Identify which cell holds the provided text, then report its (x, y) central coordinate. 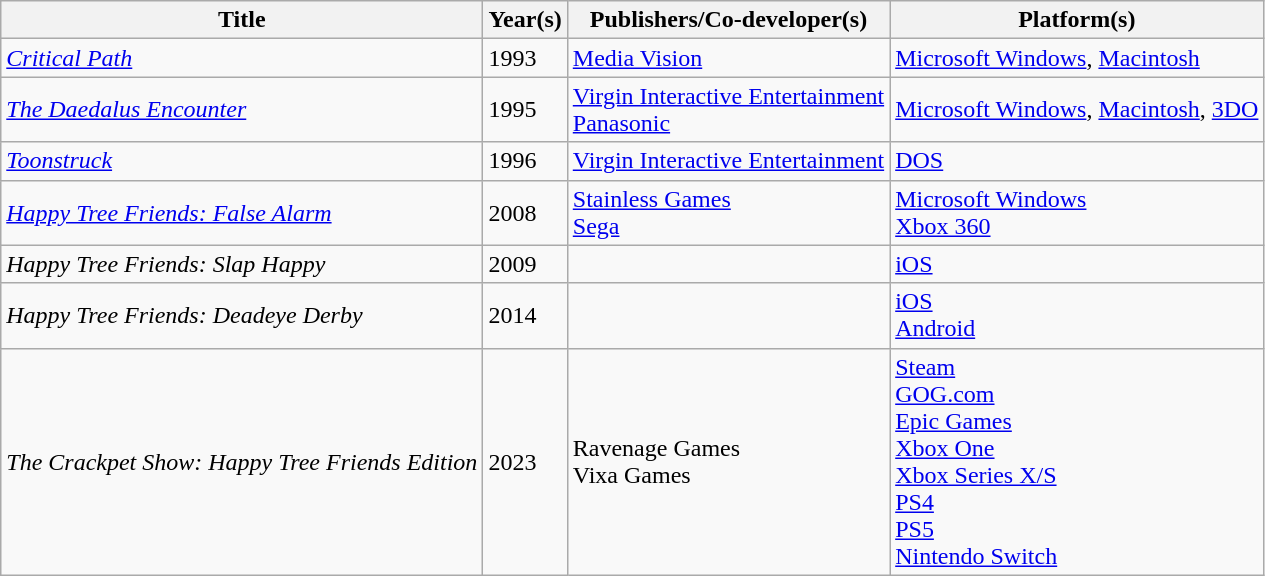
Microsoft Windows, Macintosh (1077, 58)
iOSAndroid (1077, 316)
Virgin Interactive Entertainment (728, 161)
iOS (1077, 264)
Toonstruck (242, 161)
Microsoft Windows, Macintosh, 3DO (1077, 110)
2008 (525, 212)
1993 (525, 58)
Virgin Interactive EntertainmentPanasonic (728, 110)
Ravenage GamesVixa Games (728, 462)
Publishers/Co-developer(s) (728, 20)
The Daedalus Encounter (242, 110)
2023 (525, 462)
Platform(s) (1077, 20)
Happy Tree Friends: Slap Happy (242, 264)
Stainless GamesSega (728, 212)
DOS (1077, 161)
Media Vision (728, 58)
Year(s) (525, 20)
Happy Tree Friends: Deadeye Derby (242, 316)
SteamGOG.comEpic GamesXbox OneXbox Series X/SPS4PS5Nintendo Switch (1077, 462)
Happy Tree Friends: False Alarm (242, 212)
The Crackpet Show: Happy Tree Friends Edition (242, 462)
2014 (525, 316)
Title (242, 20)
Microsoft WindowsXbox 360 (1077, 212)
Critical Path (242, 58)
1995 (525, 110)
1996 (525, 161)
2009 (525, 264)
